From the cell containing the given text, extract its center point as [X, Y] coordinate. 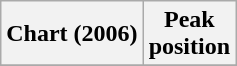
Peakposition [189, 34]
Chart (2006) [72, 34]
